Find where the given text appears and provide that cell's center as (X, Y) coordinate. 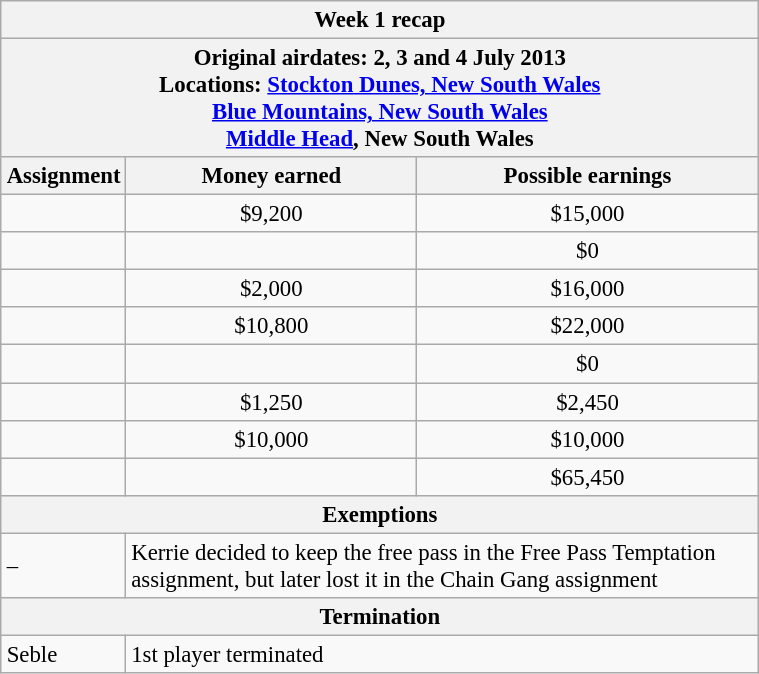
$65,450 (588, 477)
Termination (380, 616)
$2,450 (588, 401)
1st player terminated (442, 654)
$22,000 (588, 326)
Possible earnings (588, 176)
$2,000 (272, 289)
Original airdates: 2, 3 and 4 July 2013Locations: Stockton Dunes, New South Wales Blue Mountains, New South Wales Middle Head, New South Wales (380, 98)
– (64, 566)
Money earned (272, 176)
Exemptions (380, 514)
Assignment (64, 176)
$15,000 (588, 214)
$1,250 (272, 401)
$9,200 (272, 214)
Week 1 recap (380, 20)
Seble (64, 654)
$16,000 (588, 289)
$10,800 (272, 326)
Kerrie decided to keep the free pass in the Free Pass Temptation assignment, but later lost it in the Chain Gang assignment (442, 566)
